Output the (x, y) coordinate of the center of the cell containing the given text.  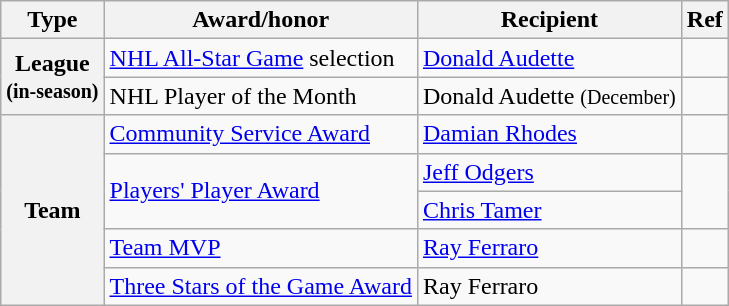
Three Stars of the Game Award (260, 286)
Chris Tamer (549, 210)
Ref (704, 20)
Team (52, 210)
League(in-season) (52, 77)
Community Service Award (260, 134)
Donald Audette (549, 58)
Donald Audette (December) (549, 96)
NHL Player of the Month (260, 96)
NHL All-Star Game selection (260, 58)
Recipient (549, 20)
Jeff Odgers (549, 172)
Type (52, 20)
Players' Player Award (260, 191)
Damian Rhodes (549, 134)
Team MVP (260, 248)
Award/honor (260, 20)
